Locate the cell with the specified text and output its (x, y) center coordinate. 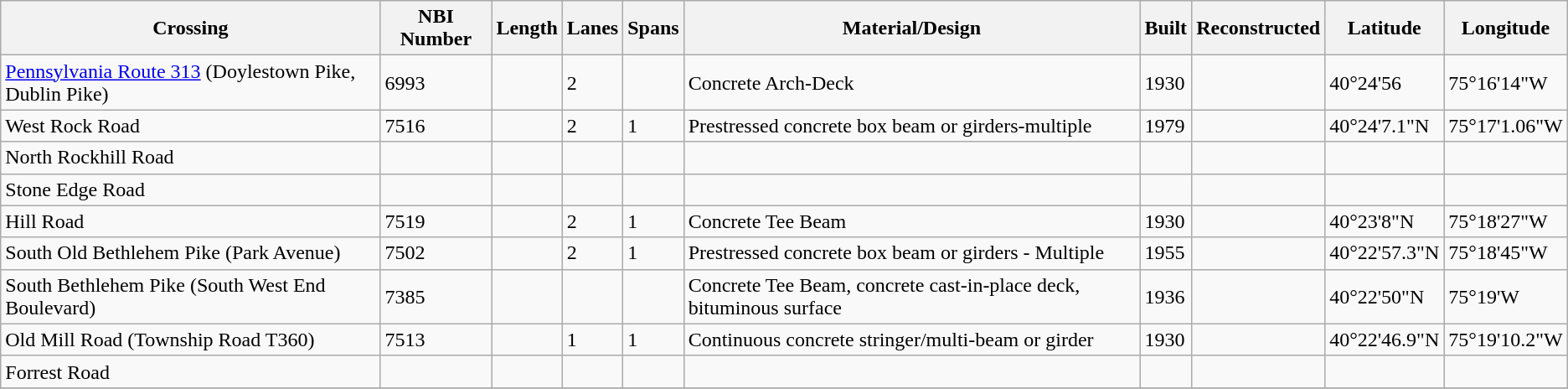
75°18'45"W (1506, 253)
Pennsylvania Route 313 (Doylestown Pike, Dublin Pike) (191, 82)
Stone Edge Road (191, 189)
NBI Number (436, 29)
1979 (1166, 126)
75°17'1.06"W (1506, 126)
7516 (436, 126)
Forrest Road (191, 371)
Hill Road (191, 221)
West Rock Road (191, 126)
40°23'8"N (1385, 221)
Reconstructed (1258, 29)
40°22'46.9"N (1385, 340)
Spans (653, 29)
South Bethlehem Pike (South West End Boulevard) (191, 297)
7385 (436, 297)
Crossing (191, 29)
75°19'W (1506, 297)
7502 (436, 253)
Prestressed concrete box beam or girders-multiple (911, 126)
Concrete Tee Beam, concrete cast-in-place deck, bituminous surface (911, 297)
North Rockhill Road (191, 158)
40°24'56 (1385, 82)
Old Mill Road (Township Road T360) (191, 340)
40°22'50"N (1385, 297)
Latitude (1385, 29)
75°16'14"W (1506, 82)
7513 (436, 340)
40°22'57.3"N (1385, 253)
1955 (1166, 253)
Longitude (1506, 29)
7519 (436, 221)
Material/Design (911, 29)
Prestressed concrete box beam or girders - Multiple (911, 253)
1936 (1166, 297)
Length (527, 29)
Built (1166, 29)
75°18'27"W (1506, 221)
6993 (436, 82)
Concrete Tee Beam (911, 221)
Concrete Arch-Deck (911, 82)
40°24'7.1"N (1385, 126)
South Old Bethlehem Pike (Park Avenue) (191, 253)
Continuous concrete stringer/multi-beam or girder (911, 340)
75°19'10.2"W (1506, 340)
Lanes (592, 29)
